From the cell containing the given text, extract its center point as (X, Y) coordinate. 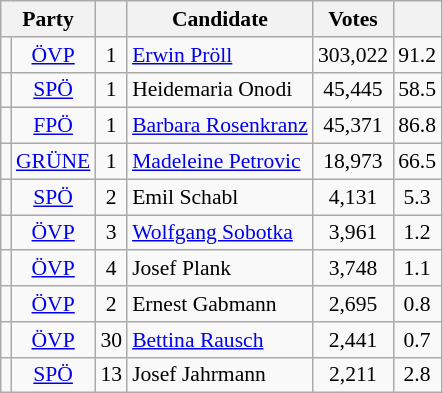
FPÖ (53, 126)
1.1 (417, 269)
Josef Jahrmann (220, 375)
91.2 (417, 55)
Party (48, 19)
2,695 (353, 304)
Barbara Rosenkranz (220, 126)
Heidemaria Onodi (220, 90)
1.2 (417, 233)
58.5 (417, 90)
5.3 (417, 197)
3,961 (353, 233)
4,131 (353, 197)
Ernest Gabmann (220, 304)
GRÜNE (53, 162)
13 (111, 375)
Wolfgang Sobotka (220, 233)
86.8 (417, 126)
66.5 (417, 162)
Erwin Pröll (220, 55)
18,973 (353, 162)
2,441 (353, 340)
Emil Schabl (220, 197)
0.7 (417, 340)
3 (111, 233)
Bettina Rausch (220, 340)
Josef Plank (220, 269)
Candidate (220, 19)
2.8 (417, 375)
Votes (353, 19)
30 (111, 340)
2,211 (353, 375)
303,022 (353, 55)
45,445 (353, 90)
4 (111, 269)
45,371 (353, 126)
Madeleine Petrovic (220, 162)
3,748 (353, 269)
0.8 (417, 304)
